Search for the cell housing the specified text and yield its [x, y] center coordinate. 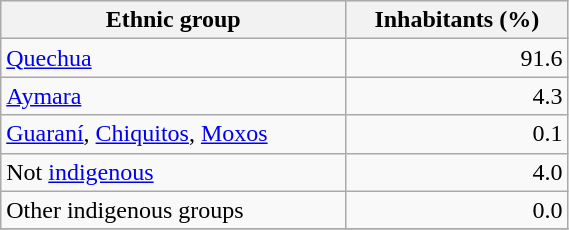
Ethnic group [174, 20]
4.3 [458, 96]
Not indigenous [174, 172]
0.0 [458, 210]
Other indigenous groups [174, 210]
4.0 [458, 172]
91.6 [458, 58]
Quechua [174, 58]
Inhabitants (%) [458, 20]
0.1 [458, 134]
Guaraní, Chiquitos, Moxos [174, 134]
Aymara [174, 96]
